Search for the cell housing the specified text and yield its [X, Y] center coordinate. 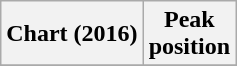
Peak position [189, 34]
Chart (2016) [72, 34]
